Determine the (x, y) coordinate at the center of the cell enclosing the given text.  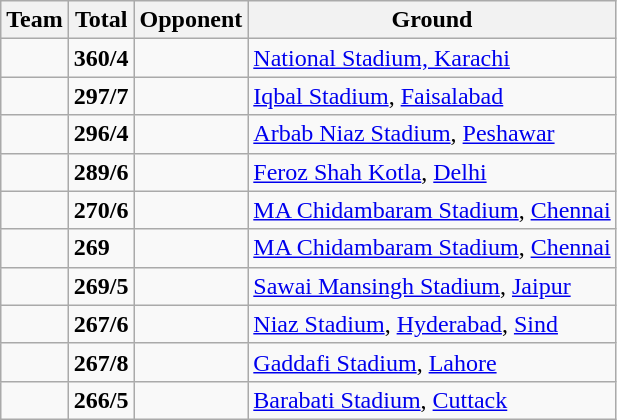
296/4 (101, 134)
Ground (432, 20)
Sawai Mansingh Stadium, Jaipur (432, 286)
Barabati Stadium, Cuttack (432, 400)
269/5 (101, 286)
Feroz Shah Kotla, Delhi (432, 172)
Opponent (191, 20)
Gaddafi Stadium, Lahore (432, 362)
Total (101, 20)
269 (101, 248)
Iqbal Stadium, Faisalabad (432, 96)
Team (35, 20)
289/6 (101, 172)
297/7 (101, 96)
270/6 (101, 210)
Niaz Stadium, Hyderabad, Sind (432, 324)
267/6 (101, 324)
National Stadium, Karachi (432, 58)
266/5 (101, 400)
267/8 (101, 362)
360/4 (101, 58)
Arbab Niaz Stadium, Peshawar (432, 134)
